Scan for the cell matching the given text and deliver its (X, Y) coordinate at center. 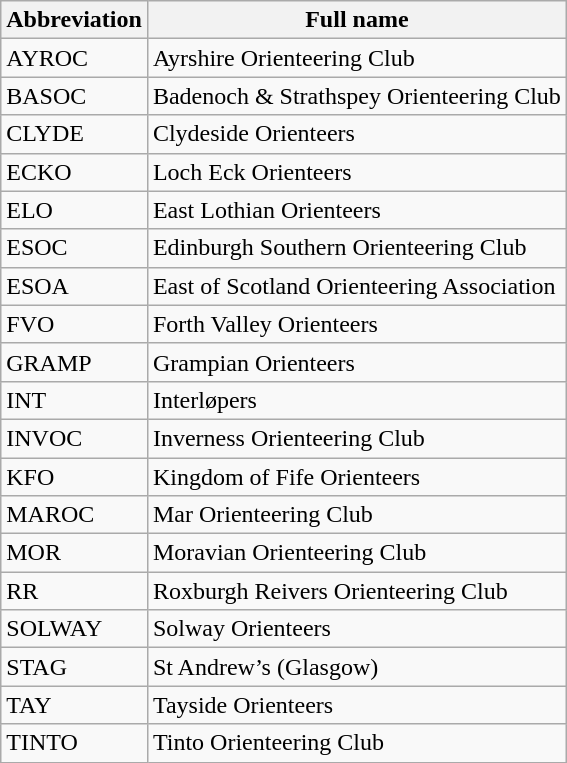
ESOC (74, 248)
MAROC (74, 515)
STAG (74, 667)
Interløpers (356, 400)
Forth Valley Orienteers (356, 324)
Grampian Orienteers (356, 362)
Inverness Orienteering Club (356, 438)
Solway Orienteers (356, 629)
TAY (74, 705)
INT (74, 400)
AYROC (74, 58)
ECKO (74, 172)
RR (74, 591)
ELO (74, 210)
East of Scotland Orienteering Association (356, 286)
ESOA (74, 286)
GRAMP (74, 362)
Kingdom of Fife Orienteers (356, 477)
Edinburgh Southern Orienteering Club (356, 248)
BASOC (74, 96)
Badenoch & Strathspey Orienteering Club (356, 96)
FVO (74, 324)
East Lothian Orienteers (356, 210)
Roxburgh Reivers Orienteering Club (356, 591)
Ayrshire Orienteering Club (356, 58)
Mar Orienteering Club (356, 515)
Tayside Orienteers (356, 705)
TINTO (74, 743)
Full name (356, 20)
INVOC (74, 438)
MOR (74, 553)
CLYDE (74, 134)
Loch Eck Orienteers (356, 172)
Tinto Orienteering Club (356, 743)
Clydeside Orienteers (356, 134)
St Andrew’s (Glasgow) (356, 667)
Abbreviation (74, 20)
SOLWAY (74, 629)
Moravian Orienteering Club (356, 553)
KFO (74, 477)
